Search for the cell housing the specified text and yield its [x, y] center coordinate. 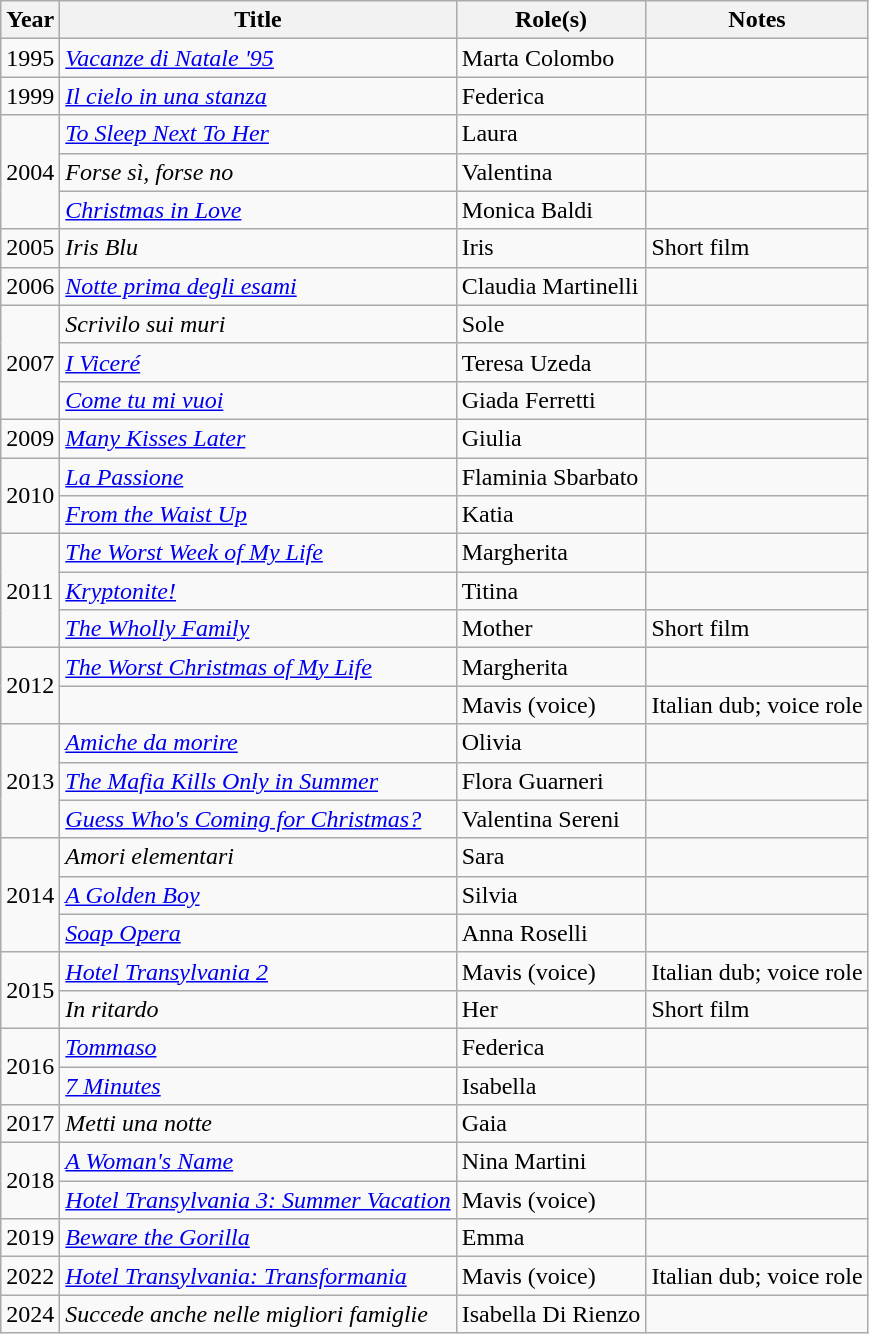
1995 [30, 58]
Amori elementari [258, 857]
Come tu mi vuoi [258, 400]
Her [551, 1009]
Anna Roselli [551, 933]
Hotel Transylvania: Transformania [258, 1276]
2004 [30, 172]
Olivia [551, 743]
Marta Colombo [551, 58]
Katia [551, 515]
2015 [30, 990]
Scrivilo sui muri [258, 324]
Kryptonite! [258, 591]
Laura [551, 134]
Flora Guarneri [551, 781]
Tommaso [258, 1047]
2022 [30, 1276]
Nina Martini [551, 1162]
2010 [30, 496]
Role(s) [551, 20]
From the Waist Up [258, 515]
Isabella Di Rienzo [551, 1314]
Valentina Sereni [551, 819]
2019 [30, 1238]
2007 [30, 362]
Notes [757, 20]
Il cielo in una stanza [258, 96]
Title [258, 20]
In ritardo [258, 1009]
2012 [30, 686]
2024 [30, 1314]
Amiche da morire [258, 743]
Forse sì, forse no [258, 172]
1999 [30, 96]
2016 [30, 1066]
Titina [551, 591]
Gaia [551, 1124]
Metti una notte [258, 1124]
Hotel Transylvania 2 [258, 971]
Claudia Martinelli [551, 286]
2018 [30, 1181]
2006 [30, 286]
Giada Ferretti [551, 400]
Notte prima degli esami [258, 286]
Isabella [551, 1085]
Monica Baldi [551, 210]
The Worst Christmas of My Life [258, 667]
La Passione [258, 477]
Sole [551, 324]
Teresa Uzeda [551, 362]
Succede anche nelle migliori famiglie [258, 1314]
Vacanze di Natale '95 [258, 58]
Beware the Gorilla [258, 1238]
Silvia [551, 895]
Guess Who's Coming for Christmas? [258, 819]
Year [30, 20]
The Worst Week of My Life [258, 553]
2009 [30, 438]
2013 [30, 781]
Giulia [551, 438]
Emma [551, 1238]
Sara [551, 857]
A Woman's Name [258, 1162]
7 Minutes [258, 1085]
2011 [30, 591]
Mother [551, 629]
A Golden Boy [258, 895]
Christmas in Love [258, 210]
2005 [30, 248]
To Sleep Next To Her [258, 134]
Iris Blu [258, 248]
Many Kisses Later [258, 438]
The Wholly Family [258, 629]
I Viceré [258, 362]
Soap Opera [258, 933]
2014 [30, 895]
Valentina [551, 172]
Flaminia Sbarbato [551, 477]
Hotel Transylvania 3: Summer Vacation [258, 1200]
The Mafia Kills Only in Summer [258, 781]
Iris [551, 248]
2017 [30, 1124]
